Determine the [X, Y] coordinate at the center of the cell enclosing the given text.  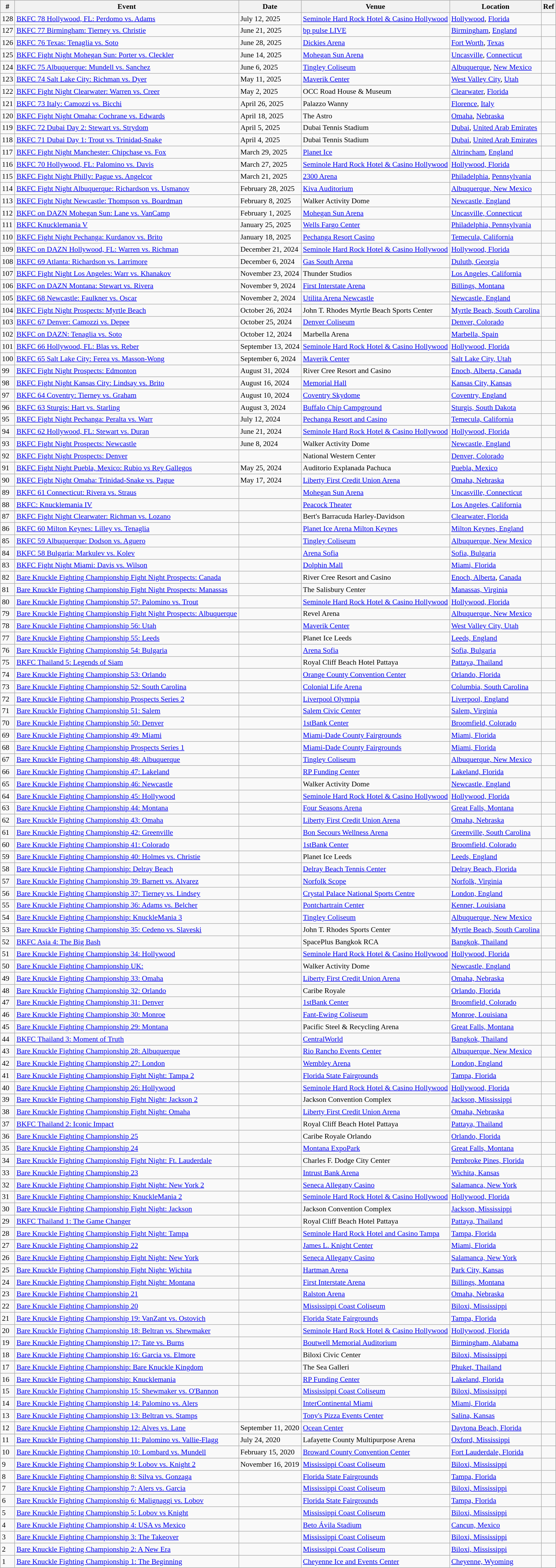
Cancun, Mexico [496, 1525]
48 [8, 991]
Bare Knuckle Fighting Championship 29: Montana [127, 1027]
64 [8, 796]
August 16, 2024 [270, 383]
Bare Knuckle Fighting Championship Fight Night Prospects: Albuquerque [127, 614]
Daytona Beach, Florida [496, 1428]
58 [8, 869]
30 [8, 1209]
Cheyenne Ice and Events Center [375, 1562]
BKFC 78 Hollywood, FL: Perdomo vs. Adams [127, 19]
Fort Lauderdale, Florida [496, 1452]
107 [8, 274]
Norfolk Scope [375, 881]
National Western Center [375, 456]
Seminole Hard Rock Hotel and Casino Tampa [375, 1233]
16 [8, 1379]
Bare Knuckle Fighting Championship 20 [127, 1306]
Bare Knuckle Fighting Championship 42: Greenville [127, 833]
Bare Knuckle Fighting Championship 31: Denver [127, 1003]
November 9, 2024 [270, 286]
December 6, 2024 [270, 262]
BKFC 68 Newcastle: Faulkner vs. Oscar [127, 298]
Biloxi Civic Center [375, 1355]
Bare Knuckle Fighting Championship Prospects Series 2 [127, 699]
78 [8, 626]
Pechanga Resort and Casino [375, 419]
Wembley Arena [375, 1064]
February 15, 2020 [270, 1452]
November 16, 2019 [270, 1464]
BKFC Fight Night Puebla, Mexico: Rubio vs Rey Gallegos [127, 468]
Bare Knuckle Fighting Championship 41: Colorado [127, 845]
55 [8, 905]
Coventry Skydome [375, 395]
Bare Knuckle Fighting Championship 57: Palomino vs. Trout [127, 602]
March 29, 2025 [270, 152]
Liverpool, England [496, 699]
14 [8, 1404]
Bare Knuckle Fighting Championship Fight Night: Montana [127, 1282]
Bare Knuckle Fighting Championship Fight Night: Tampa 2 [127, 1076]
Delray Beach, Florida [496, 869]
Oxford, Mississippi [496, 1440]
54 [8, 918]
Venue [375, 6]
75 [8, 663]
116 [8, 164]
Bare Knuckle Fighting Championship 52: South Carolina [127, 687]
BKFC Fight Night Omaha: Trinidad-Snake vs. Pague [127, 480]
John T. Rhodes Sports Center [375, 930]
BKFC on DAZN Montana: Stewart vs. Rivera [127, 286]
38 [8, 1112]
Bare Knuckle Fighting Championship Fight Night: Tampa [127, 1233]
70 [8, 723]
128 [8, 19]
BKFC 70 Hollywood, FL: Palomino vs. Davis [127, 164]
98 [8, 383]
76 [8, 650]
Bare Knuckle Fighting Championship 30: Monroe [127, 1015]
Bare Knuckle Fighting Championship 24 [127, 1149]
January 25, 2025 [270, 225]
Bare Knuckle Fighting Championship 40: Holmes vs. Christie [127, 857]
77 [8, 638]
25 [8, 1270]
100 [8, 359]
Altrincham, England [496, 152]
93 [8, 444]
BKFC 71 Dubai Day 1: Trout vs. Trinidad-Snake [127, 140]
BKFC Fight Night Mohegan Sun: Porter vs. Cleckler [127, 55]
September 6, 2024 [270, 359]
1 [8, 1562]
56 [8, 893]
20 [8, 1331]
Palazzo Wanny [375, 104]
Bare Knuckle Fighting Championship 22 [127, 1246]
2300 Arena [375, 177]
Ocean Center [375, 1428]
102 [8, 335]
InterContinental Miami [375, 1404]
Wichita, Kansas [496, 1173]
BKFC Fight Night Prospects: Newcastle [127, 444]
Four Seasons Arena [375, 808]
Bare Knuckle Fighting Championship Prospects Series 1 [127, 748]
51 [8, 954]
Cheyenne, Wyoming [496, 1562]
15 [8, 1391]
Revel Arena [375, 614]
Bare Knuckle Fighting Championship 55: Leeds [127, 638]
BKFC 67 Denver: Camozzi vs. Depee [127, 322]
53 [8, 930]
106 [8, 286]
Bare Knuckle Fighting Championship 14: Palomino vs. Alers [127, 1404]
October 26, 2024 [270, 310]
Monroe, Louisiana [496, 1015]
85 [8, 541]
109 [8, 250]
SpacePlus Bangkok RCA [375, 942]
2 [8, 1550]
105 [8, 298]
Norfolk, Virginia [496, 881]
BKFC: Knucklemania IV [127, 505]
123 [8, 79]
Auditorio Explanada Pachuca [375, 468]
Phuket, Thailand [496, 1367]
May 25, 2024 [270, 468]
Event [127, 6]
Bare Knuckle Fighting Championship 47: Lakeland [127, 772]
Bon Secours Wellness Arena [375, 833]
60 [8, 845]
Bare Knuckle Fighting Championship 8: Silva vs. Gonzaga [127, 1477]
Bare Knuckle Fighting Championship 54: Bulgaria [127, 650]
Bare Knuckle Fighting Championship 32: Orlando [127, 991]
33 [8, 1173]
Bare Knuckle Fighting Championship 25 [127, 1136]
99 [8, 371]
Bare Knuckle Fighting Championship 49: Miami [127, 736]
July 12, 2025 [270, 19]
Pembroke Pines, Florida [496, 1161]
BKFC Fight Night Albuquerque: Richardson vs. Usmanov [127, 189]
Bare Knuckle Fighting Championship 9: Lobov vs. Knight 2 [127, 1464]
August 31, 2024 [270, 371]
62 [8, 820]
19 [8, 1343]
BKFC Fight Night Miami: Davis vs. Wilson [127, 565]
BKFC Fight Night Clearwater: Warren vs. Creer [127, 92]
103 [8, 322]
Bare Knuckle Fighting Championship 7: Alers vs. Garcia [127, 1489]
88 [8, 505]
April 18, 2025 [270, 116]
BKFC 65 Salt Lake City: Ferea vs. Masson-Wong [127, 359]
Wells Fargo Center [375, 225]
113 [8, 201]
Memorial Hall [375, 383]
Bare Knuckle Fighting Championship Fight Night: Jackson 2 [127, 1100]
BKFC 62 Hollywood, FL: Stewart vs. Duran [127, 432]
BKFC on DAZN: Tenaglia vs. Soto [127, 335]
44 [8, 1039]
97 [8, 395]
Bare Knuckle Fighting Championship 6: Malignaggi vs. Lobov [127, 1501]
5 [8, 1513]
BKFC 61 Connecticut: Rivera vs. Straus [127, 492]
John T. Rhodes Myrtle Beach Sports Center [375, 310]
BKFC 73 Italy: Camozzi vs. Bicchi [127, 104]
95 [8, 419]
Bare Knuckle Fighting Championship 5: Lobov vs Knight [127, 1513]
Dickies Arena [375, 43]
36 [8, 1136]
BKFC Fight Night Kansas City: Lindsay vs. Brito [127, 383]
Bare Knuckle Fighting Championship Fight Night Prospects: Canada [127, 578]
Florence, Italy [496, 104]
Denver Coliseum [375, 322]
72 [8, 699]
4 [8, 1525]
Bare Knuckle Fighting Championship 51: Salem [127, 711]
32 [8, 1185]
Bare Knuckle Fighting Championship Fight Night Prospects: Manassas [127, 590]
Bare Knuckle Fighting Championship 17: Tate vs. Burns [127, 1343]
Bare Knuckle Fighting Championship Fight Night: New York [127, 1258]
Bare Knuckle Fighting Championship 48: Albuquerque [127, 760]
Marbella, Spain [496, 335]
66 [8, 772]
31 [8, 1197]
Bare Knuckle Fighting Championship: Bare Knuckle Kingdom [127, 1367]
82 [8, 578]
Bare Knuckle Fighting Championship Fight Night: Wichita [127, 1270]
125 [8, 55]
BKFC Fight Night Prospects: Edmonton [127, 371]
Planet Ice Arena Milton Keynes [375, 529]
Rio Rancho Events Center [375, 1051]
Liverpool Olympia [375, 699]
Crystal Palace National Sports Centre [375, 893]
Date [270, 6]
Bare Knuckle Fighting Championship 33: Omaha [127, 978]
Bare Knuckle Fighting Championship Fight Night: Ft. Lauderdale [127, 1161]
6 [8, 1501]
April 4, 2025 [270, 140]
101 [8, 347]
11 [8, 1440]
119 [8, 128]
The Salisbury Center [375, 590]
Bare Knuckle Fighting Championship 2: A New Era [127, 1550]
Peacock Theater [375, 505]
Bare Knuckle Fighting Championship 35: Cedeno vs. Slaveski [127, 930]
Coventry, England [496, 395]
Ralston Arena [375, 1294]
126 [8, 43]
Bare Knuckle Fighting Championship UK: [127, 966]
104 [8, 310]
Duluth, Georgia [496, 262]
June 28, 2025 [270, 43]
September 13, 2024 [270, 347]
June 14, 2025 [270, 55]
40 [8, 1088]
BKFC 59 Albuquerque: Dodson vs. Aguero [127, 541]
BKFC 60 Milton Keynes: Lilley vs. Tenaglia [127, 529]
BKFC 72 Dubai Day 2: Stewart vs. Strydom [127, 128]
BKFC Fight Night Omaha: Cochrane vs. Edwards [127, 116]
45 [8, 1027]
Park City, Kansas [496, 1270]
28 [8, 1233]
BKFC Thailand 2: Iconic Impact [127, 1124]
BKFC Fight Night Prospects: Myrtle Beach [127, 310]
bp pulse LIVE [375, 31]
73 [8, 687]
BKFC Fight Night Philly: Pague vs. Angelcor [127, 177]
Bert's Barracuda Harley-Davidson [375, 517]
Bare Knuckle Fighting Championship: KnuckleMania 2 [127, 1197]
96 [8, 408]
BKFC Knucklemania V [127, 225]
Bare Knuckle Fighting Championship 28: Albuquerque [127, 1051]
April 26, 2025 [270, 104]
127 [8, 31]
Utilita Arena Newcastle [375, 298]
April 5, 2025 [270, 128]
OCC Road House & Museum [375, 92]
18 [8, 1355]
Bare Knuckle Fighting Championship 11: Palomino vs. Vallie-Flagg [127, 1440]
BKFC Fight Night Newcastle: Thompson vs. Boardman [127, 201]
July 12, 2024 [270, 419]
CentralWorld [375, 1039]
87 [8, 517]
84 [8, 553]
January 18, 2025 [270, 237]
12 [8, 1428]
Bare Knuckle Fighting Championship: Delray Beach [127, 869]
BKFC 77 Birmingham: Tierney vs. Christie [127, 31]
Bare Knuckle Fighting Championship 16: Garcia vs. Elmore [127, 1355]
September 11, 2020 [270, 1428]
24 [8, 1282]
Lafayette County Multipurpose Arena [375, 1440]
47 [8, 1003]
May 11, 2025 [270, 79]
121 [8, 104]
Caribe Royale Orlando [375, 1136]
Bare Knuckle Fighting Championship Fight Night: Jackson [127, 1209]
Bare Knuckle Fighting Championship 50: Denver [127, 723]
Delray Beach Tennis Center [375, 869]
69 [8, 736]
October 25, 2024 [270, 322]
Dolphin Mall [375, 565]
# [8, 6]
BKFC Thailand 3: Moment of Truth [127, 1039]
BKFC 75 Albuquerque: Mundell vs. Sanchez [127, 67]
Bare Knuckle Fighting Championship 21 [127, 1294]
Ref [548, 6]
Intrust Bank Arena [375, 1173]
90 [8, 480]
Salina, Kansas [496, 1416]
June 21, 2025 [270, 31]
Kenner, Louisiana [496, 905]
Bare Knuckle Fighting Championship 36: Adams vs. Belcher [127, 905]
Greenville, South Carolina [496, 833]
8 [8, 1477]
67 [8, 760]
22 [8, 1306]
June 8, 2024 [270, 444]
BKFC Asia 4: The Big Bash [127, 942]
Pacific Steel & Recycling Arena [375, 1027]
Bare Knuckle Fighting Championship 56: Utah [127, 626]
43 [8, 1051]
Fort Worth, Texas [496, 43]
March 21, 2025 [270, 177]
May 2, 2025 [270, 92]
111 [8, 225]
Milton Keynes, England [496, 529]
December 21, 2024 [270, 250]
Salem Civic Center [375, 711]
81 [8, 590]
Bare Knuckle Fighting Championship: KnuckleMania 3 [127, 918]
Broward County Convention Center [375, 1452]
BKFC 74 Salt Lake City: Richman vs. Dyer [127, 79]
Bare Knuckle Fighting Championship 27: London [127, 1064]
Hartman Arena [375, 1270]
49 [8, 978]
BKFC on DAZN Mohegan Sun: Lane vs. VanCamp [127, 213]
Salt Lake City, Utah [496, 359]
BKFC 69 Atlanta: Richardson vs. Larrimore [127, 262]
59 [8, 857]
Bare Knuckle Fighting Championship 23 [127, 1173]
57 [8, 881]
Columbia, South Carolina [496, 687]
Bare Knuckle Fighting Championship: Knucklemania [127, 1379]
July 24, 2020 [270, 1440]
117 [8, 152]
89 [8, 492]
Marbella Arena [375, 335]
BKFC 58 Bulgaria: Markulev vs. Kolev [127, 553]
Pechanga Resort Casino [375, 237]
10 [8, 1452]
71 [8, 711]
80 [8, 602]
68 [8, 748]
Bare Knuckle Fighting Championship 45: Hollywood [127, 796]
79 [8, 614]
Location [496, 6]
Charles F. Dodge City Center [375, 1161]
Sturgis, South Dakota [496, 408]
34 [8, 1161]
Planet Ice [375, 152]
June 21, 2024 [270, 432]
BKFC Fight Night Prospects: Denver [127, 456]
17 [8, 1367]
Bare Knuckle Fighting Championship 3: The Takeover [127, 1537]
7 [8, 1489]
Bare Knuckle Fighting Championship 53: Orlando [127, 675]
26 [8, 1258]
March 27, 2025 [270, 164]
37 [8, 1124]
Montana ExpoPark [375, 1149]
Caribe Royale [375, 991]
63 [8, 808]
41 [8, 1076]
Tony's Pizza Events Center [375, 1416]
BKFC Fight Night Clearwater: Richman vs. Lozano [127, 517]
Bare Knuckle Fighting Championship 37: Tierney vs. Lindsey [127, 893]
120 [8, 116]
November 23, 2024 [270, 274]
Beto Ávila Stadium [375, 1525]
Bare Knuckle Fighting Championship 44: Montana [127, 808]
BKFC Fight Night Manchester: Chipchase vs. Fox [127, 152]
Manassas, Virginia [496, 590]
Puebla, Mexico [496, 468]
27 [8, 1246]
BKFC Thailand 5: Legends of Siam [127, 663]
94 [8, 432]
February 28, 2025 [270, 189]
23 [8, 1294]
Bare Knuckle Fighting Championship 43: Omaha [127, 820]
108 [8, 262]
50 [8, 966]
Bare Knuckle Fighting Championship 19: VanZant vs. Ostovich [127, 1319]
February 8, 2025 [270, 201]
Birmingham, England [496, 31]
James L. Knight Center [375, 1246]
Bare Knuckle Fighting Championship 26: Hollywood [127, 1088]
Bare Knuckle Fighting Championship Fight Night: New York 2 [127, 1185]
115 [8, 177]
The Astro [375, 116]
February 1, 2025 [270, 213]
BKFC Fight Night Pechanga: Kurdanov vs. Brito [127, 237]
Boutwell Memorial Auditorium [375, 1343]
Fant-Ewing Coliseum [375, 1015]
Gas South Arena [375, 262]
124 [8, 67]
110 [8, 237]
92 [8, 456]
112 [8, 213]
122 [8, 92]
BKFC 63 Sturgis: Hart vs. Starling [127, 408]
Bare Knuckle Fighting Championship 1: The Beginning [127, 1562]
Kiva Auditorium [375, 189]
46 [8, 1015]
BKFC Fight Night Los Angeles: Warr vs. Khanakov [127, 274]
Bare Knuckle Fighting Championship 4: USA vs Mexico [127, 1525]
118 [8, 140]
Colonial Life Arena [375, 687]
Birmingham, Alabama [496, 1343]
3 [8, 1537]
BKFC on DAZN Hollywood, FL: Warren vs. Richman [127, 250]
91 [8, 468]
35 [8, 1149]
Thunder Studios [375, 274]
52 [8, 942]
42 [8, 1064]
Bare Knuckle Fighting Championship 34: Hollywood [127, 954]
Orange County Convention Center [375, 675]
November 2, 2024 [270, 298]
74 [8, 675]
114 [8, 189]
Bare Knuckle Fighting Championship 39: Barnett vs. Alvarez [127, 881]
29 [8, 1222]
BKFC Fight Night Pechanga: Peralta vs. Warr [127, 419]
Bare Knuckle Fighting Championship 13: Beltran vs. Stamps [127, 1416]
Bare Knuckle Fighting Championship 15: Shewmaker vs. O'Bannon [127, 1391]
Bare Knuckle Fighting Championship 46: Newcastle [127, 784]
Bare Knuckle Fighting Championship Fight Night: Omaha [127, 1112]
13 [8, 1416]
May 17, 2024 [270, 480]
Buffalo Chip Campground [375, 408]
Bare Knuckle Fighting Championship 10: Lombard vs. Mundell [127, 1452]
21 [8, 1319]
Pontchartrain Center [375, 905]
39 [8, 1100]
Bare Knuckle Fighting Championship 12: Alves vs. Lane [127, 1428]
Salem, Virginia [496, 711]
86 [8, 529]
August 10, 2024 [270, 395]
October 12, 2024 [270, 335]
BKFC 66 Hollywood, FL: Blas vs. Reber [127, 347]
August 3, 2024 [270, 408]
The Sea Galleri [375, 1367]
9 [8, 1464]
BKFC Thailand 1: The Game Changer [127, 1222]
BKFC 64 Coventry: Tierney vs. Graham [127, 395]
BKFC 76 Texas: Tenaglia vs. Soto [127, 43]
61 [8, 833]
Kansas City, Kansas [496, 383]
65 [8, 784]
Bare Knuckle Fighting Championship 18: Beltran vs. Shewmaker [127, 1331]
83 [8, 565]
June 6, 2025 [270, 67]
